Search for the cell housing the specified text and yield its (x, y) center coordinate. 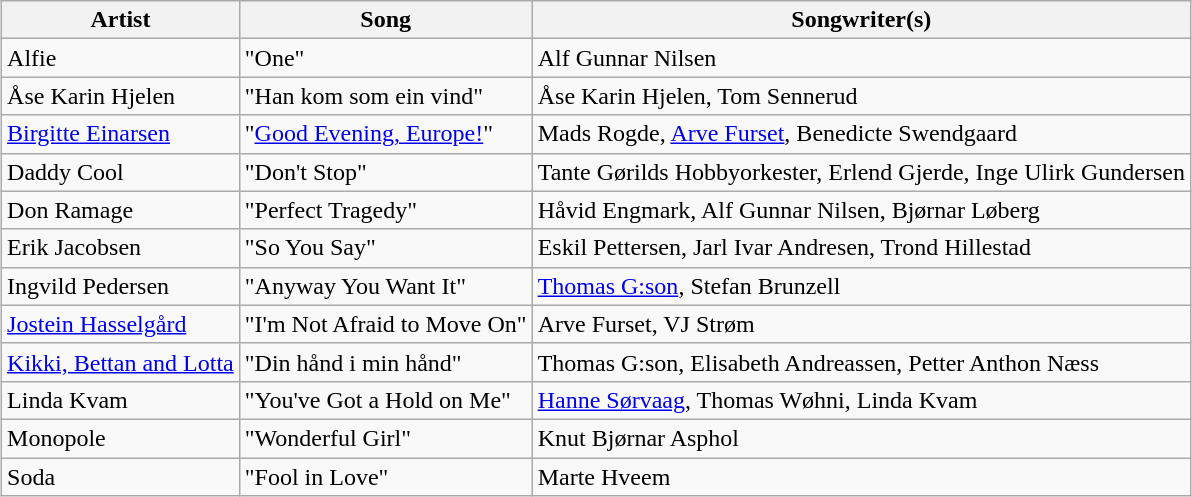
Knut Bjørnar Asphol (861, 438)
Soda (121, 477)
"You've Got a Hold on Me" (386, 400)
Mads Rogde, Arve Furset, Benedicte Swendgaard (861, 134)
Songwriter(s) (861, 20)
"Anyway You Want It" (386, 286)
Alfie (121, 58)
Jostein Hasselgård (121, 324)
Kikki, Bettan and Lotta (121, 362)
"Wonderful Girl" (386, 438)
"So You Say" (386, 248)
Thomas G:son, Stefan Brunzell (861, 286)
"Fool in Love" (386, 477)
Don Ramage (121, 210)
"Din hånd i min hånd" (386, 362)
Birgitte Einarsen (121, 134)
Erik Jacobsen (121, 248)
Åse Karin Hjelen, Tom Sennerud (861, 96)
Marte Hveem (861, 477)
Song (386, 20)
Arve Furset, VJ Strøm (861, 324)
Ingvild Pedersen (121, 286)
"One" (386, 58)
Thomas G:son, Elisabeth Andreassen, Petter Anthon Næss (861, 362)
Eskil Pettersen, Jarl Ivar Andresen, Trond Hillestad (861, 248)
Linda Kvam (121, 400)
Tante Gørilds Hobbyorkester, Erlend Gjerde, Inge Ulirk Gundersen (861, 172)
"I'm Not Afraid to Move On" (386, 324)
Alf Gunnar Nilsen (861, 58)
"Han kom som ein vind" (386, 96)
"Perfect Tragedy" (386, 210)
Håvid Engmark, Alf Gunnar Nilsen, Bjørnar Løberg (861, 210)
Artist (121, 20)
"Don't Stop" (386, 172)
Monopole (121, 438)
"Good Evening, Europe!" (386, 134)
Åse Karin Hjelen (121, 96)
Daddy Cool (121, 172)
Hanne Sørvaag, Thomas Wøhni, Linda Kvam (861, 400)
